Extract the (X, Y) coordinate from the center of the cell holding the provided text.  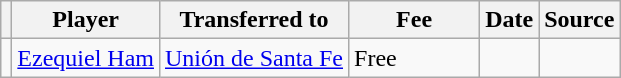
Player (86, 20)
Ezequiel Ham (86, 58)
Fee (414, 20)
Free (414, 58)
Source (580, 20)
Transferred to (254, 20)
Unión de Santa Fe (254, 58)
Date (510, 20)
